For the text-containing cell, return its midpoint in [x, y] coordinate format. 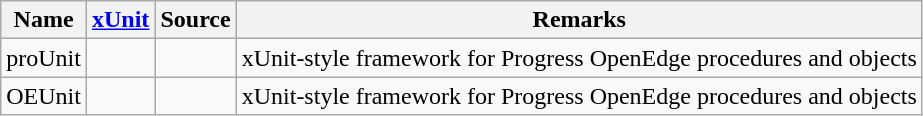
OEUnit [44, 96]
proUnit [44, 58]
Remarks [579, 20]
xUnit [120, 20]
Name [44, 20]
Source [196, 20]
